Pinpoint the cell where the given text exists, returning its (x, y) midpoint coordinate. 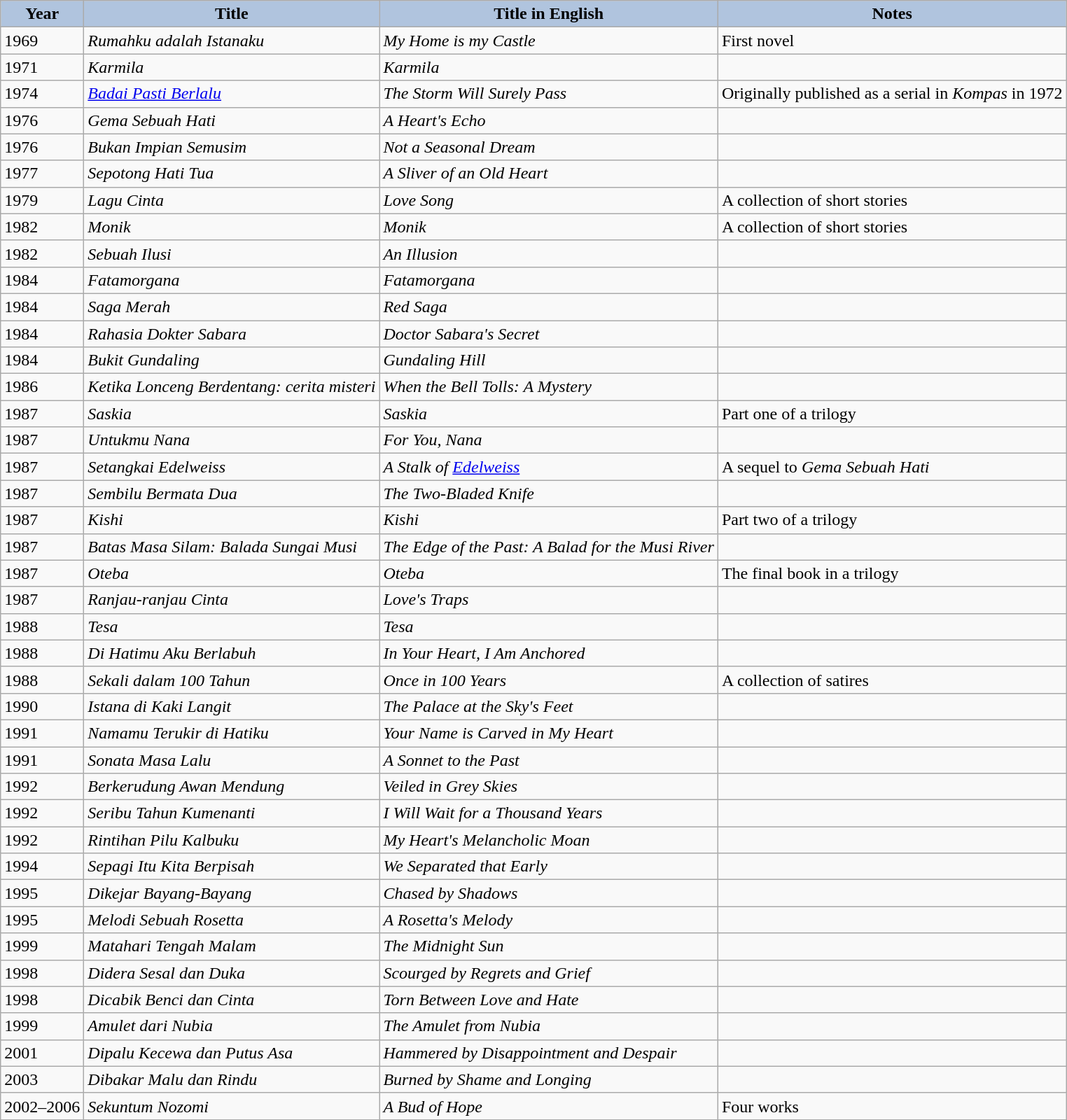
The Edge of the Past: A Balad for the Musi River (549, 547)
First novel (892, 41)
1990 (42, 706)
A Heart's Echo (549, 120)
Sonata Masa Lalu (232, 759)
Love Song (549, 200)
Bukit Gundaling (232, 360)
When the Bell Tolls: A Mystery (549, 387)
A Sliver of an Old Heart (549, 174)
Saga Merah (232, 307)
An Illusion (549, 253)
Matahari Tengah Malam (232, 946)
Dibakar Malu dan Rindu (232, 1079)
Bukan Impian Semusim (232, 147)
1971 (42, 67)
Originally published as a serial in Kompas in 1972 (892, 94)
Sekuntum Nozomi (232, 1106)
Burned by Shame and Longing (549, 1079)
2001 (42, 1053)
A Rosetta's Melody (549, 920)
Four works (892, 1106)
Didera Sesal dan Duka (232, 973)
Dikejar Bayang-Bayang (232, 893)
Badai Pasti Berlalu (232, 94)
The Midnight Sun (549, 946)
The Two-Bladed Knife (549, 493)
Amulet dari Nubia (232, 1026)
For You, Nana (549, 440)
Berkerudung Awan Mendung (232, 787)
Rintihan Pilu Kalbuku (232, 840)
Seribu Tahun Kumenanti (232, 813)
The Palace at the Sky's Feet (549, 706)
Notes (892, 14)
Part two of a trilogy (892, 520)
Year (42, 14)
Melodi Sebuah Rosetta (232, 920)
1977 (42, 174)
Dipalu Kecewa dan Putus Asa (232, 1053)
Sekali dalam 100 Tahun (232, 680)
We Separated that Early (549, 867)
Love's Traps (549, 600)
Not a Seasonal Dream (549, 147)
2002–2006 (42, 1106)
In Your Heart, I Am Anchored (549, 653)
Sembilu Bermata Dua (232, 493)
Part one of a trilogy (892, 414)
Lagu Cinta (232, 200)
Untukmu Nana (232, 440)
A sequel to Gema Sebuah Hati (892, 467)
Sepotong Hati Tua (232, 174)
1979 (42, 200)
1969 (42, 41)
Scourged by Regrets and Grief (549, 973)
Batas Masa Silam: Balada Sungai Musi (232, 547)
A collection of satires (892, 680)
Ketika Lonceng Berdentang: cerita misteri (232, 387)
Setangkai Edelweiss (232, 467)
Chased by Shadows (549, 893)
2003 (42, 1079)
1994 (42, 867)
Sepagi Itu Kita Berpisah (232, 867)
A Stalk of Edelweiss (549, 467)
Namamu Terukir di Hatiku (232, 733)
Rahasia Dokter Sabara (232, 334)
Ranjau-ranjau Cinta (232, 600)
Gundaling Hill (549, 360)
Di Hatimu Aku Berlabuh (232, 653)
I Will Wait for a Thousand Years (549, 813)
Once in 100 Years (549, 680)
My Home is my Castle (549, 41)
Your Name is Carved in My Heart (549, 733)
Torn Between Love and Hate (549, 1000)
Gema Sebuah Hati (232, 120)
Hammered by Disappointment and Despair (549, 1053)
1986 (42, 387)
The final book in a trilogy (892, 573)
Doctor Sabara's Secret (549, 334)
Title in English (549, 14)
My Heart's Melancholic Moan (549, 840)
Rumahku adalah Istanaku (232, 41)
The Amulet from Nubia (549, 1026)
1974 (42, 94)
A Sonnet to the Past (549, 759)
Title (232, 14)
Dicabik Benci dan Cinta (232, 1000)
A Bud of Hope (549, 1106)
Veiled in Grey Skies (549, 787)
Red Saga (549, 307)
Sebuah Ilusi (232, 253)
The Storm Will Surely Pass (549, 94)
Istana di Kaki Langit (232, 706)
